Provide the (x, y) coordinate of the cell's center where the given text is located.  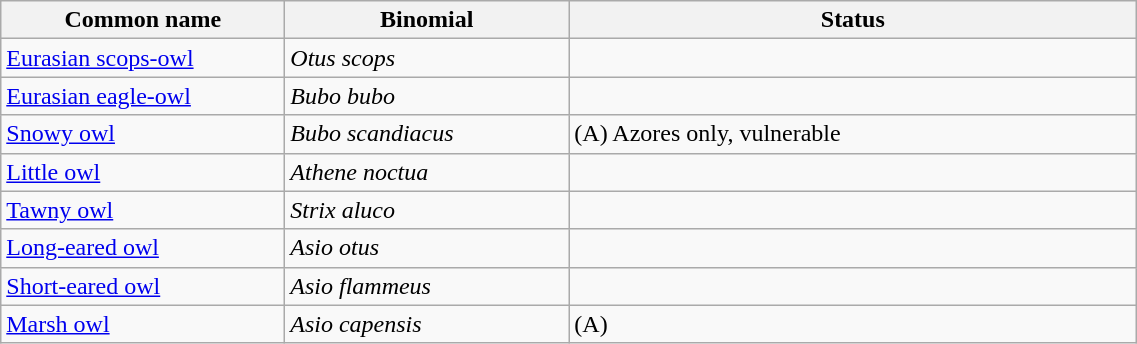
Marsh owl (143, 324)
Asio otus (427, 248)
Common name (143, 20)
Asio flammeus (427, 286)
Little owl (143, 172)
(A) (853, 324)
Asio capensis (427, 324)
Bubo scandiacus (427, 134)
Tawny owl (143, 210)
Snowy owl (143, 134)
(A) Azores only, vulnerable (853, 134)
Eurasian eagle-owl (143, 96)
Binomial (427, 20)
Short-eared owl (143, 286)
Bubo bubo (427, 96)
Strix aluco (427, 210)
Status (853, 20)
Long-eared owl (143, 248)
Otus scops (427, 58)
Eurasian scops-owl (143, 58)
Athene noctua (427, 172)
